Locate the cell with the specified text and output its [X, Y] center coordinate. 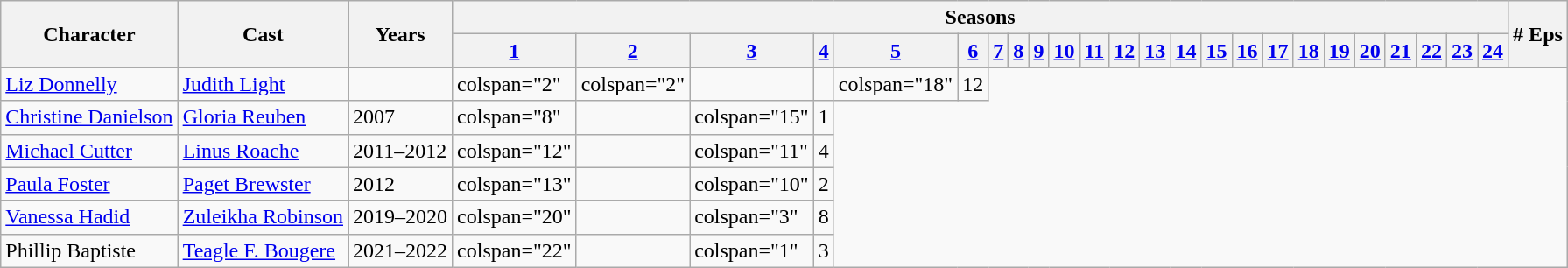
colspan="10" [752, 184]
19 [1339, 51]
colspan="20" [515, 217]
Seasons [981, 18]
5 [896, 51]
colspan="3" [752, 217]
2011–2012 [401, 151]
14 [1185, 51]
6 [974, 51]
Judith Light [263, 84]
colspan="18" [896, 84]
Gloria Reuben [263, 117]
colspan="13" [515, 184]
Paula Foster [89, 184]
18 [1308, 51]
Christine Danielson [89, 117]
Teagle F. Bougere [263, 250]
23 [1462, 51]
Linus Roache [263, 151]
7 [998, 51]
Phillip Baptiste [89, 250]
20 [1369, 51]
22 [1431, 51]
Liz Donnelly [89, 84]
colspan="11" [752, 151]
# Eps [1538, 34]
Years [401, 34]
Paget Brewster [263, 184]
Vanessa Hadid [89, 217]
Character [89, 34]
17 [1278, 51]
2019–2020 [401, 217]
21 [1401, 51]
2021–2022 [401, 250]
15 [1217, 51]
2007 [401, 117]
colspan="15" [752, 117]
13 [1156, 51]
10 [1065, 51]
Cast [263, 34]
colspan="8" [515, 117]
colspan="1" [752, 250]
24 [1494, 51]
9 [1038, 51]
Michael Cutter [89, 151]
16 [1247, 51]
2012 [401, 184]
11 [1094, 51]
colspan="12" [515, 151]
colspan="22" [515, 250]
Zuleikha Robinson [263, 217]
